From the cell containing the given text, extract its center point as [x, y] coordinate. 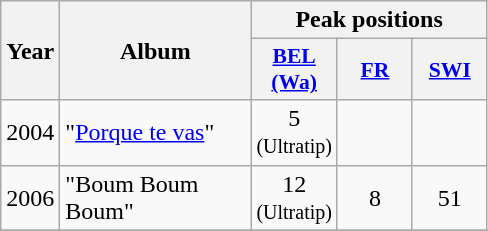
Album [156, 50]
2006 [30, 198]
FR [374, 70]
"Porque te vas" [156, 132]
5(Ultratip) [294, 132]
"Boum Boum Boum" [156, 198]
SWI [450, 70]
Peak positions [369, 20]
Year [30, 50]
8 [374, 198]
2004 [30, 132]
12(Ultratip) [294, 198]
51 [450, 198]
BEL (Wa) [294, 70]
